Output the [X, Y] coordinate of the center of the cell containing the given text.  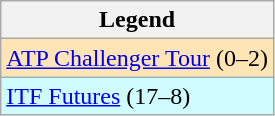
Legend [138, 20]
ATP Challenger Tour (0–2) [138, 58]
ITF Futures (17–8) [138, 96]
